Return [X, Y] of the center of cell containing provided text 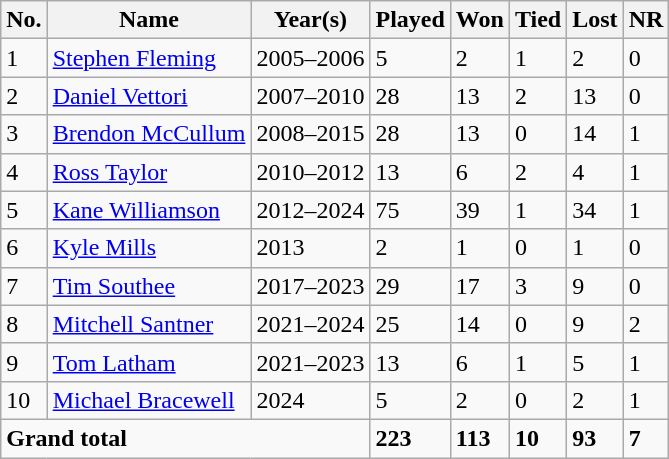
17 [480, 286]
Won [480, 20]
Played [410, 20]
29 [410, 286]
Kane Williamson [149, 210]
2017–2023 [310, 286]
2008–2015 [310, 134]
Daniel Vettori [149, 96]
39 [480, 210]
Kyle Mills [149, 248]
2012–2024 [310, 210]
Grand total [186, 438]
2021–2023 [310, 362]
223 [410, 438]
2007–2010 [310, 96]
25 [410, 324]
Tim Southee [149, 286]
2024 [310, 400]
NR [646, 20]
75 [410, 210]
Michael Bracewell [149, 400]
Brendon McCullum [149, 134]
2013 [310, 248]
Tied [538, 20]
Mitchell Santner [149, 324]
Year(s) [310, 20]
8 [24, 324]
No. [24, 20]
2010–2012 [310, 172]
2021–2024 [310, 324]
93 [595, 438]
Lost [595, 20]
34 [595, 210]
Stephen Fleming [149, 58]
Ross Taylor [149, 172]
2005–2006 [310, 58]
Name [149, 20]
113 [480, 438]
Tom Latham [149, 362]
